From the cell containing the given text, extract its center point as (x, y) coordinate. 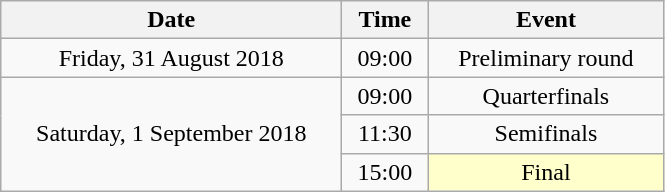
15:00 (385, 172)
Preliminary round (546, 58)
Time (385, 20)
Date (172, 20)
Final (546, 172)
Saturday, 1 September 2018 (172, 134)
Semifinals (546, 134)
Friday, 31 August 2018 (172, 58)
Event (546, 20)
11:30 (385, 134)
Quarterfinals (546, 96)
